Identify which cell holds the provided text, then report its (x, y) central coordinate. 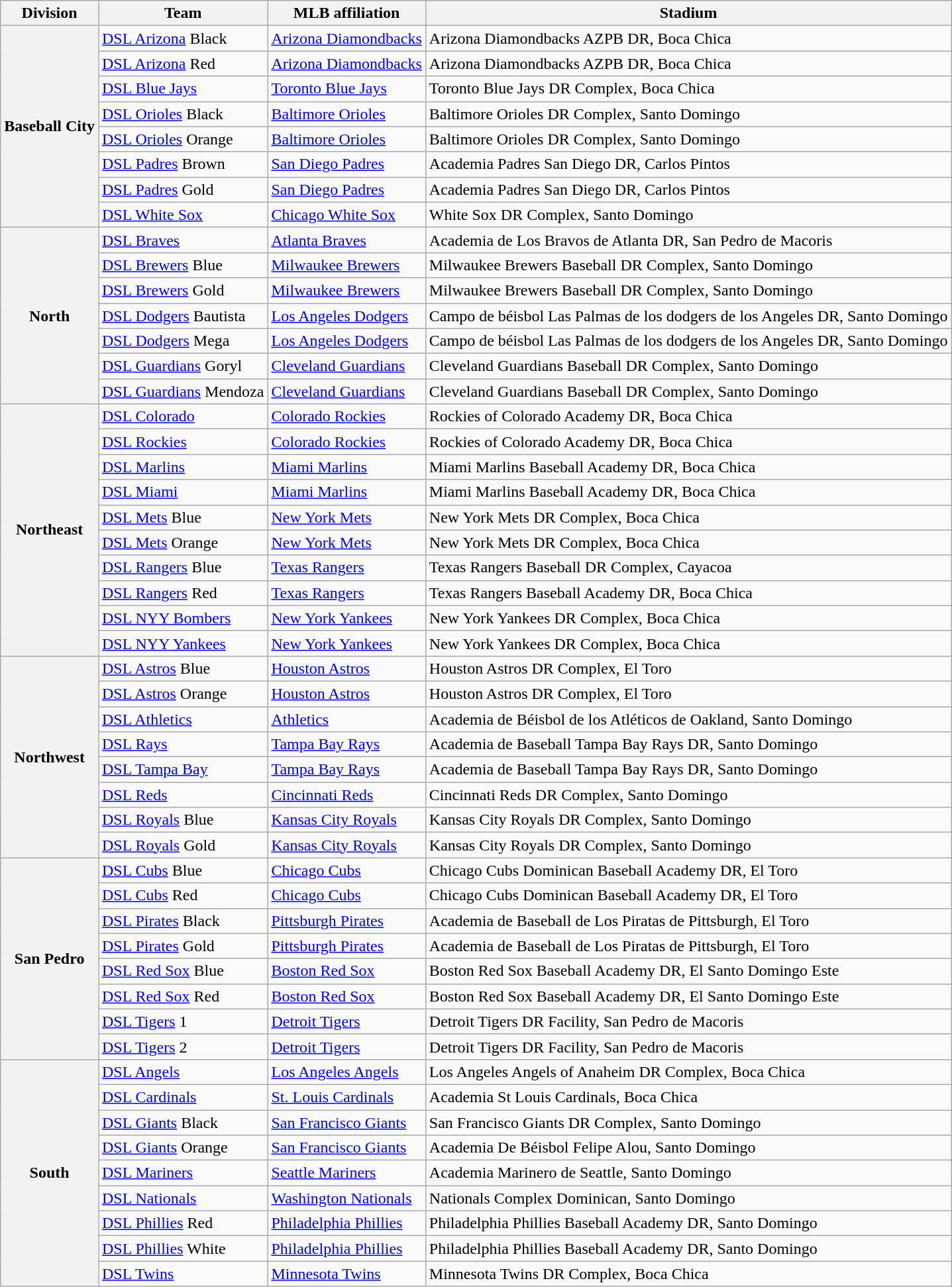
Chicago White Sox (346, 215)
DSL Cubs Red (183, 896)
DSL Tigers 2 (183, 1047)
MLB affiliation (346, 13)
DSL Royals Gold (183, 845)
Minnesota Twins DR Complex, Boca Chica (688, 1274)
Athletics (346, 719)
Atlanta Braves (346, 240)
DSL Mets Blue (183, 517)
Division (50, 13)
DSL Arizona Red (183, 64)
DSL Padres Gold (183, 189)
DSL Mets Orange (183, 542)
DSL Marlins (183, 467)
DSL Phillies Red (183, 1223)
Academia Marinero de Seattle, Santo Domingo (688, 1173)
Minnesota Twins (346, 1274)
Washington Nationals (346, 1198)
DSL Astros Orange (183, 694)
DSL Orioles Orange (183, 139)
DSL Twins (183, 1274)
Texas Rangers Baseball Academy DR, Boca Chica (688, 593)
DSL Arizona Black (183, 38)
Los Angeles Angels of Anaheim DR Complex, Boca Chica (688, 1072)
DSL Red Sox Red (183, 996)
Texas Rangers Baseball DR Complex, Cayacoa (688, 568)
San Francisco Giants DR Complex, Santo Domingo (688, 1123)
DSL Nationals (183, 1198)
Academia St Louis Cardinals, Boca Chica (688, 1097)
DSL Orioles Black (183, 114)
Team (183, 13)
DSL Rangers Red (183, 593)
Los Angeles Angels (346, 1072)
North (50, 315)
DSL Pirates Black (183, 921)
DSL Brewers Blue (183, 265)
DSL Rockies (183, 442)
DSL Brewers Gold (183, 290)
DSL Rays (183, 745)
St. Louis Cardinals (346, 1097)
DSL Miami (183, 492)
DSL Blue Jays (183, 89)
DSL Padres Brown (183, 164)
DSL Red Sox Blue (183, 971)
Academia de Los Bravos de Atlanta DR, San Pedro de Macoris (688, 240)
Seattle Mariners (346, 1173)
DSL Giants Black (183, 1123)
DSL Dodgers Bautista (183, 316)
DSL Cubs Blue (183, 870)
Cincinnati Reds (346, 795)
Northwest (50, 756)
DSL Dodgers Mega (183, 341)
South (50, 1172)
Stadium (688, 13)
DSL Guardians Goryl (183, 366)
DSL Pirates Gold (183, 946)
DSL Giants Orange (183, 1148)
Nationals Complex Dominican, Santo Domingo (688, 1198)
White Sox DR Complex, Santo Domingo (688, 215)
Baseball City (50, 127)
Academia de Béisbol de los Atléticos de Oakland, Santo Domingo (688, 719)
DSL White Sox (183, 215)
DSL Colorado (183, 417)
DSL Athletics (183, 719)
DSL Braves (183, 240)
DSL Tampa Bay (183, 770)
Northeast (50, 530)
Academia De Béisbol Felipe Alou, Santo Domingo (688, 1148)
DSL Reds (183, 795)
DSL Rangers Blue (183, 568)
DSL Angels (183, 1072)
Cincinnati Reds DR Complex, Santo Domingo (688, 795)
DSL Tigers 1 (183, 1021)
DSL Phillies White (183, 1249)
DSL Astros Blue (183, 668)
Toronto Blue Jays DR Complex, Boca Chica (688, 89)
Toronto Blue Jays (346, 89)
DSL Mariners (183, 1173)
DSL NYY Yankees (183, 643)
DSL NYY Bombers (183, 618)
DSL Cardinals (183, 1097)
DSL Guardians Mendoza (183, 391)
DSL Royals Blue (183, 820)
San Pedro (50, 958)
